Detect which cell encompasses the target text, then output its (x, y) center coordinate. 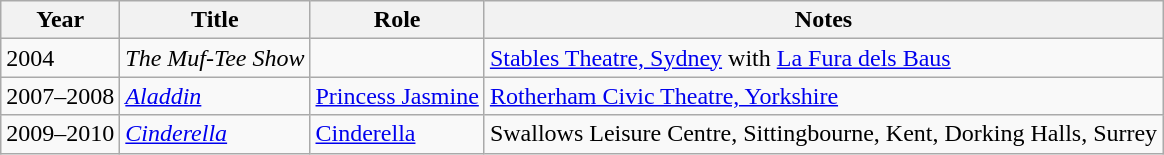
Year (60, 20)
Princess Jasmine (397, 96)
2007–2008 (60, 96)
The Muf-Tee Show (215, 58)
Notes (823, 20)
Aladdin (215, 96)
2004 (60, 58)
Swallows Leisure Centre, Sittingbourne, Kent, Dorking Halls, Surrey (823, 134)
Title (215, 20)
Role (397, 20)
Rotherham Civic Theatre, Yorkshire (823, 96)
2009–2010 (60, 134)
Stables Theatre, Sydney with La Fura dels Baus (823, 58)
